Search for the cell housing the specified text and yield its [x, y] center coordinate. 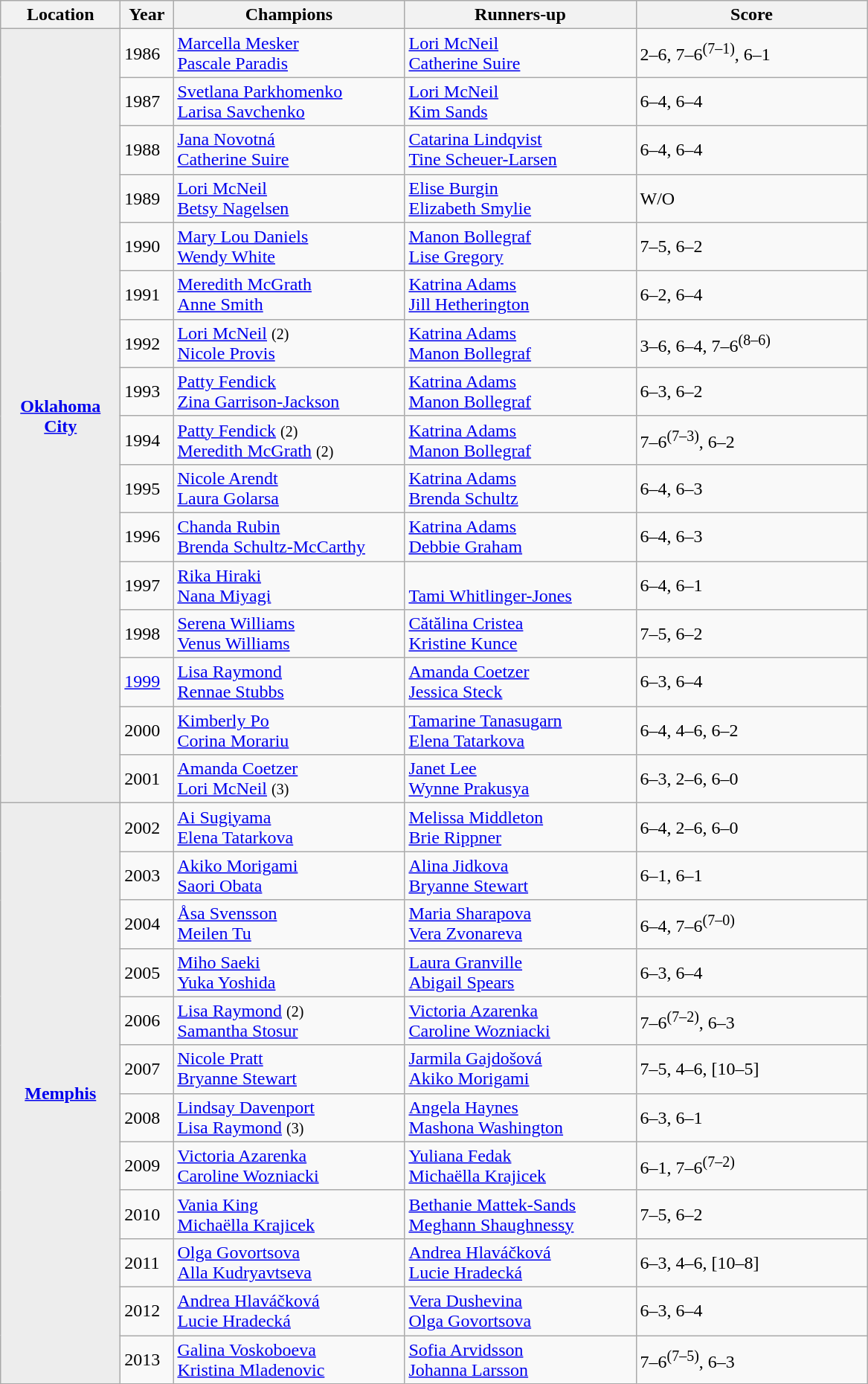
Melissa Middleton Brie Rippner [521, 827]
6–3, 6–2 [751, 391]
Memphis [61, 1093]
1994 [147, 440]
2010 [147, 1214]
Lori McNeil Catherine Suire [521, 54]
2011 [147, 1263]
2003 [147, 876]
6–4, 2–6, 6–0 [751, 827]
Maria Sharapova Vera Zvonareva [521, 924]
Patty Fendick Zina Garrison-Jackson [289, 391]
Ai Sugiyama Elena Tatarkova [289, 827]
Manon Bollegraf Lise Gregory [521, 247]
1990 [147, 247]
2008 [147, 1117]
Akiko Morigami Saori Obata [289, 876]
Mary Lou Daniels Wendy White [289, 247]
Olga Govortsova Alla Kudryavtseva [289, 1263]
Nicole Arendt Laura Golarsa [289, 488]
Katrina Adams Brenda Schultz [521, 488]
1989 [147, 198]
Jarmila Gajdošová Akiko Morigami [521, 1069]
Vera Dushevina Olga Govortsova [521, 1310]
Laura Granville Abigail Spears [521, 973]
Meredith McGrath Anne Smith [289, 294]
Jana Novotná Catherine Suire [289, 150]
Lisa Raymond Rennae Stubbs [289, 683]
Katrina Adams Debbie Graham [521, 537]
2001 [147, 779]
Alina Jidkova Bryanne Stewart [521, 876]
Svetlana Parkhomenko Larisa Savchenko [289, 101]
Tami Whitlinger-Jones [521, 585]
Serena Williams Venus Williams [289, 634]
1991 [147, 294]
1996 [147, 537]
2012 [147, 1310]
7–5, 4–6, [10–5] [751, 1069]
Runners-up [521, 15]
Sofia Arvidsson Johanna Larsson [521, 1359]
Amanda Coetzer Jessica Steck [521, 683]
2004 [147, 924]
2013 [147, 1359]
Katrina Adams Jill Hetherington [521, 294]
Kimberly Po Corina Morariu [289, 730]
7–6(7–5), 6–3 [751, 1359]
3–6, 6–4, 7–6(8–6) [751, 344]
Tamarine Tanasugarn Elena Tatarkova [521, 730]
1998 [147, 634]
6–3, 6–1 [751, 1117]
2006 [147, 1020]
6–3, 2–6, 6–0 [751, 779]
Rika Hiraki Nana Miyagi [289, 585]
1999 [147, 683]
Score [751, 15]
7–6(7–3), 6–2 [751, 440]
2–6, 7–6(7–1), 6–1 [751, 54]
Lindsay Davenport Lisa Raymond (3) [289, 1117]
Lori McNeil (2) Nicole Provis [289, 344]
6–4, 7–6(7–0) [751, 924]
1995 [147, 488]
Lori McNeil Kim Sands [521, 101]
Miho Saeki Yuka Yoshida [289, 973]
Oklahoma City [61, 416]
6–4, 4–6, 6–2 [751, 730]
2007 [147, 1069]
Elise Burgin Elizabeth Smylie [521, 198]
W/O [751, 198]
Lori McNeil Betsy Nagelsen [289, 198]
Galina Voskoboeva Kristina Mladenovic [289, 1359]
6–3, 4–6, [10–8] [751, 1263]
1992 [147, 344]
6–2, 6–4 [751, 294]
Location [61, 15]
2002 [147, 827]
Champions [289, 15]
Bethanie Mattek-Sands Meghann Shaughnessy [521, 1214]
Catarina Lindqvist Tine Scheuer-Larsen [521, 150]
Chanda Rubin Brenda Schultz-McCarthy [289, 537]
Cătălina Cristea Kristine Kunce [521, 634]
Vania King Michaëlla Krajicek [289, 1214]
1993 [147, 391]
6–4, 6–1 [751, 585]
1997 [147, 585]
2009 [147, 1166]
Marcella Mesker Pascale Paradis [289, 54]
7–6(7–2), 6–3 [751, 1020]
2005 [147, 973]
1988 [147, 150]
6–1, 7–6(7–2) [751, 1166]
2000 [147, 730]
Amanda Coetzer Lori McNeil (3) [289, 779]
Yuliana Fedak Michaëlla Krajicek [521, 1166]
6–1, 6–1 [751, 876]
Year [147, 15]
Janet Lee Wynne Prakusya [521, 779]
Nicole Pratt Bryanne Stewart [289, 1069]
1987 [147, 101]
Åsa Svensson Meilen Tu [289, 924]
Angela Haynes Mashona Washington [521, 1117]
Patty Fendick (2) Meredith McGrath (2) [289, 440]
Lisa Raymond (2) Samantha Stosur [289, 1020]
1986 [147, 54]
